Scan for the cell matching the given text and deliver its (x, y) coordinate at center. 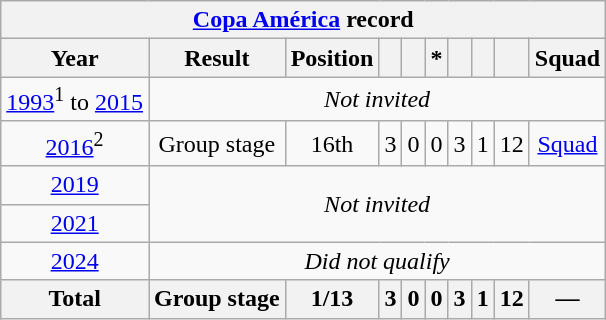
Copa América record (304, 20)
2019 (75, 185)
* (436, 58)
1/13 (332, 299)
Did not qualify (376, 261)
Position (332, 58)
Year (75, 58)
Result (216, 58)
16th (332, 144)
2021 (75, 223)
19931 to 2015 (75, 100)
20162 (75, 144)
Total (75, 299)
— (567, 299)
2024 (75, 261)
